Return the (X, Y) coordinate for the center point of the cell that contains the specified text.  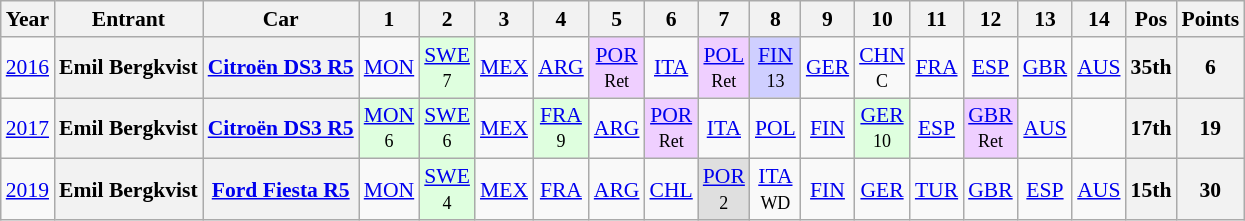
POLRet (724, 68)
3 (504, 19)
FRA9 (561, 128)
ITAWD (776, 190)
GBRRet (990, 128)
GER10 (882, 128)
SWE7 (447, 68)
TUR (936, 190)
POR2 (724, 190)
1 (390, 19)
POL (776, 128)
14 (1098, 19)
2019 (28, 190)
10 (882, 19)
12 (990, 19)
5 (617, 19)
9 (828, 19)
Entrant (128, 19)
15th (1152, 190)
Pos (1152, 19)
13 (1046, 19)
4 (561, 19)
SWE6 (447, 128)
30 (1210, 190)
Ford Fiesta R5 (281, 190)
8 (776, 19)
7 (724, 19)
2 (447, 19)
SWE4 (447, 190)
17th (1152, 128)
CHNC (882, 68)
MON6 (390, 128)
19 (1210, 128)
CHL (670, 190)
11 (936, 19)
FIN13 (776, 68)
Year (28, 19)
2017 (28, 128)
2016 (28, 68)
Points (1210, 19)
Car (281, 19)
35th (1152, 68)
